For the text-containing cell, return its midpoint in [X, Y] coordinate format. 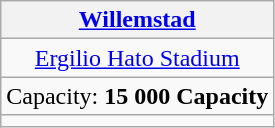
Ergilio Hato Stadium [138, 58]
Willemstad [138, 20]
Capacity: 15 000 Capacity [138, 96]
